Return the [X, Y] coordinate for the center point of the cell that contains the specified text.  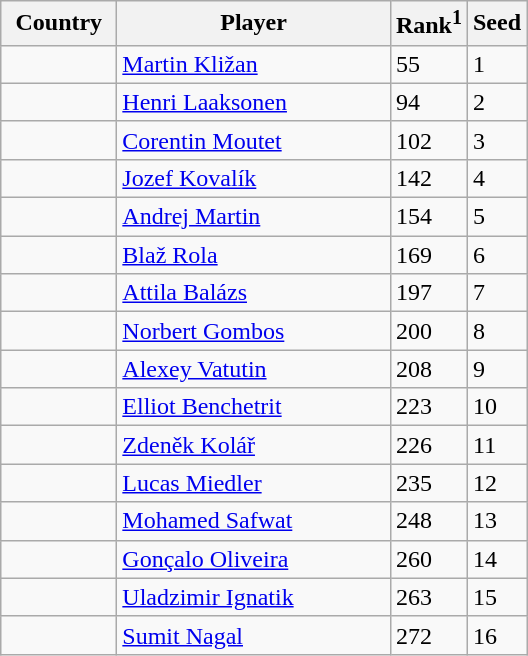
15 [496, 597]
Gonçalo Oliveira [254, 559]
Zdeněk Kolář [254, 445]
12 [496, 483]
Rank1 [428, 24]
Norbert Gombos [254, 331]
Mohamed Safwat [254, 521]
226 [428, 445]
Seed [496, 24]
Martin Kližan [254, 64]
272 [428, 635]
223 [428, 407]
208 [428, 369]
Attila Balázs [254, 293]
Blaž Rola [254, 255]
10 [496, 407]
142 [428, 178]
14 [496, 559]
55 [428, 64]
Alexey Vatutin [254, 369]
8 [496, 331]
Lucas Miedler [254, 483]
16 [496, 635]
7 [496, 293]
263 [428, 597]
13 [496, 521]
6 [496, 255]
Country [59, 24]
248 [428, 521]
2 [496, 102]
Corentin Moutet [254, 140]
154 [428, 217]
3 [496, 140]
102 [428, 140]
9 [496, 369]
200 [428, 331]
235 [428, 483]
169 [428, 255]
Henri Laaksonen [254, 102]
Player [254, 24]
1 [496, 64]
197 [428, 293]
4 [496, 178]
Jozef Kovalík [254, 178]
Uladzimir Ignatik [254, 597]
Elliot Benchetrit [254, 407]
5 [496, 217]
Andrej Martin [254, 217]
Sumit Nagal [254, 635]
260 [428, 559]
11 [496, 445]
94 [428, 102]
